Capture the cell that displays the provided text and extract its [X, Y] central coordinate. 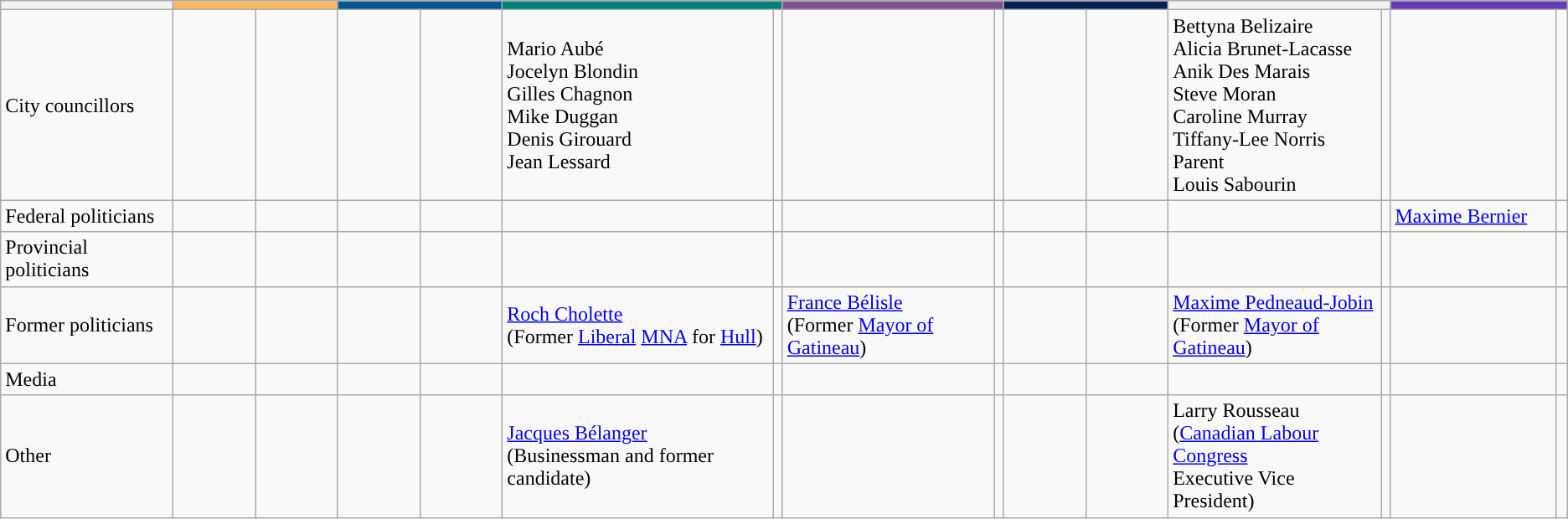
Media [87, 379]
Former politicians [87, 325]
Larry Rousseau(Canadian Labour CongressExecutive Vice President) [1275, 456]
City councillors [87, 105]
Jacques Bélanger(Businessman and former candidate) [638, 456]
France Bélisle(Former Mayor of Gatineau) [888, 325]
Mario AubéJocelyn BlondinGilles ChagnonMike DugganDenis GirouardJean Lessard [638, 105]
Federal politicians [87, 216]
Other [87, 456]
Provincial politicians [87, 259]
Maxime Bernier [1473, 216]
Bettyna BelizaireAlicia Brunet-LacasseAnik Des MaraisSteve MoranCaroline MurrayTiffany-Lee Norris ParentLouis Sabourin [1275, 105]
Roch Cholette(Former Liberal MNA for Hull) [638, 325]
Maxime Pedneaud-Jobin(Former Mayor of Gatineau) [1275, 325]
